Determine the [x, y] coordinate at the center of the cell enclosing the given text.  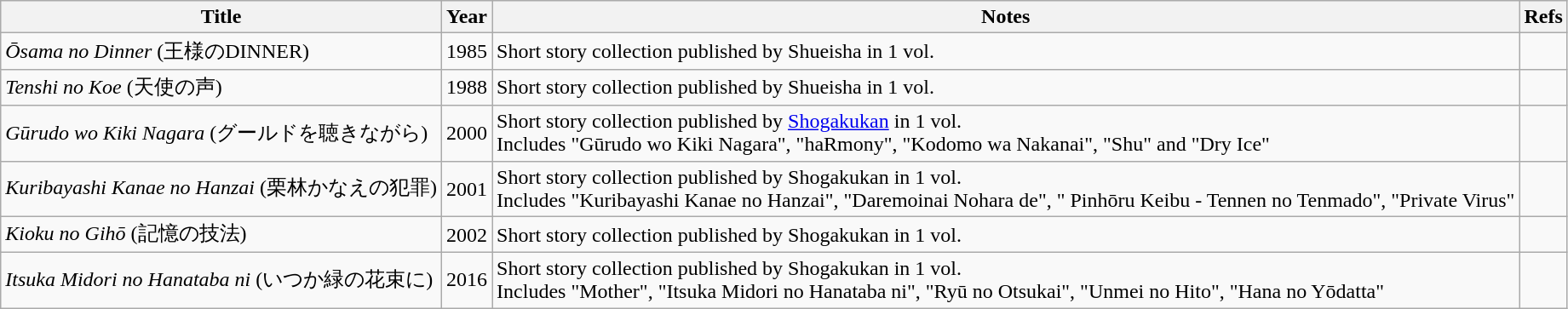
Short story collection published by Shogakukan in 1 vol.Includes "Gūrudo wo Kiki Nagara", "haRmony", "Kodomo wa Nakanai", "Shu" and "Dry Ice" [1006, 133]
Notes [1006, 17]
2002 [467, 235]
Title [221, 17]
Refs [1543, 17]
Itsuka Midori no Hanataba ni (いつか緑の花束に) [221, 281]
1985 [467, 51]
Kuribayashi Kanae no Hanzai (栗林かなえの犯罪) [221, 189]
2000 [467, 133]
Tenshi no Koe (天使の声) [221, 87]
Short story collection published by Shogakukan in 1 vol. [1006, 235]
Kioku no Gihō (記憶の技法) [221, 235]
Gūrudo wo Kiki Nagara (グールドを聴きながら) [221, 133]
2016 [467, 281]
2001 [467, 189]
Year [467, 17]
Ōsama no Dinner (王様のDINNER) [221, 51]
1988 [467, 87]
